Capture the cell that displays the provided text and extract its [x, y] central coordinate. 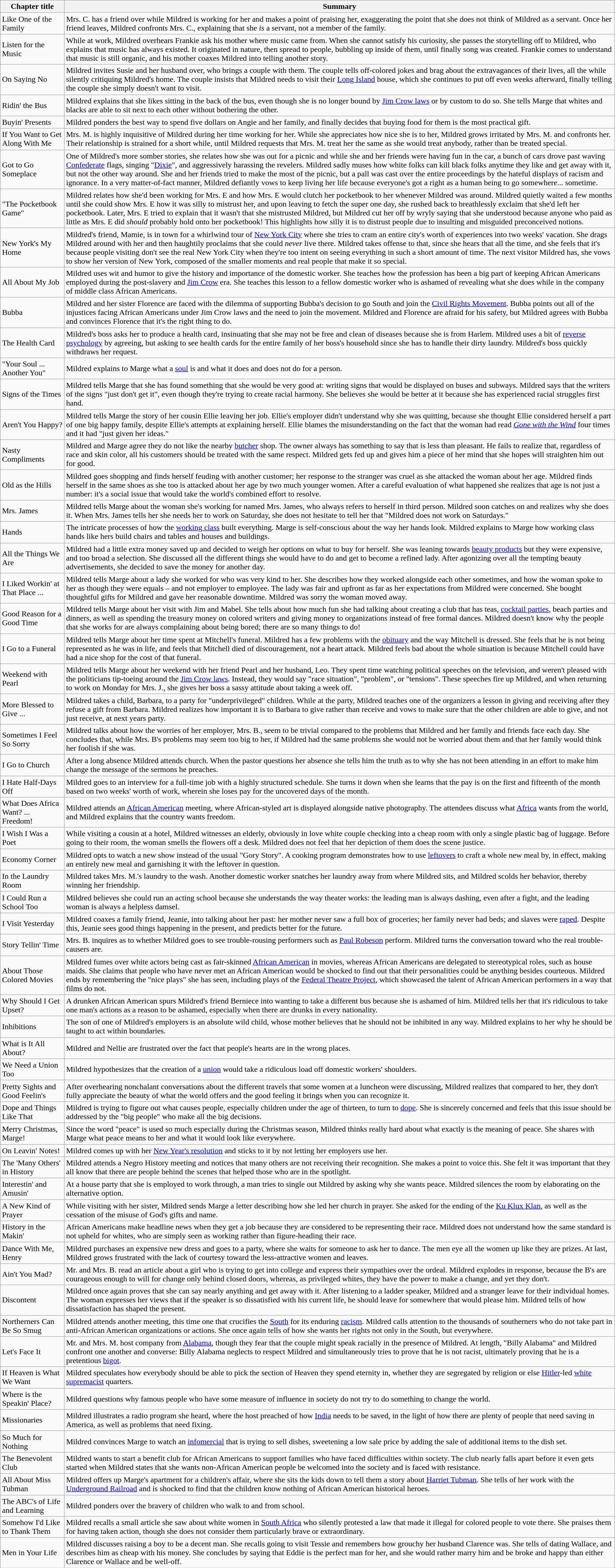
Merry Christmas, Marge! [32, 1134]
I Could Run a School Too [32, 902]
If You Want to Get Along With Me [32, 139]
Dance With Me, Henry [32, 1253]
Mildred ponders over the bravery of children who walk to and from school. [340, 1505]
Mildred and Nellie are frustrated over the fact that people's hearts are in the wrong places. [340, 1048]
If Heaven is What We Want [32, 1377]
Good Reason for a Good Time [32, 618]
We Need a Union Too [32, 1069]
I Visit Yesterday [32, 923]
Dope and Things Like That [32, 1112]
Mildred ponders the best way to spend five dollars on Angie and her family, and finally decides that buying food for them is the most practical gift. [340, 122]
A New Kind of Prayer [32, 1210]
"Your Soul ... Another You" [32, 368]
Nasty Compliments [32, 455]
On Saying No [32, 79]
Ridin' the Bus [32, 105]
History in the Makin' [32, 1231]
Mildred questions why famous people who have some measure of influence in society do not try to do something to change the world. [340, 1399]
Story Tellin' Time [32, 945]
So Much for Nothing [32, 1442]
Mildred hypothesizes that the creation of a union would take a ridiculous load off domestic workers' shoulders. [340, 1069]
About Those Colored Movies [32, 975]
The 'Many Others' in History [32, 1168]
I Wish I Was a Poet [32, 838]
Somehow I'd Like to Thank Them [32, 1527]
What Does Africa Want? ... Freedom! [32, 812]
All the Things We Are [32, 558]
Mildred explains to Marge what a soul is and what it does and does not do for a person. [340, 368]
Discontent [32, 1300]
Men in Your Life [32, 1553]
Economy Corner [32, 860]
Signs of the Times [32, 394]
New York's My Home [32, 248]
Northerners Can Be So Smug [32, 1326]
Weekend with Pearl [32, 679]
The ABC's of Life and Learning [32, 1505]
Inhibitions [32, 1027]
Aren't You Happy? [32, 425]
The Benevolent Club [32, 1463]
Summary [340, 7]
The Health Card [32, 343]
What is It All About? [32, 1048]
More Blessed to Give ... [32, 709]
Why Should I Get Upset? [32, 1005]
All About Miss Tubman [32, 1484]
Listen for the Music [32, 49]
Let's Face It [32, 1352]
Got to Go Someplace [32, 169]
I Hate Half-Days Off [32, 786]
Old as the Hills [32, 485]
Pretty Sights and Good Feelin's [32, 1091]
Interestin' and Amusin' [32, 1189]
Like One of the Family [32, 24]
I Go to Church [32, 765]
"The Pocketbook Game" [32, 208]
On Leavin' Notes! [32, 1150]
Chapter title [32, 7]
Ain't You Mad? [32, 1274]
Where is the Speakin' Place? [32, 1399]
Sometimes I Feel So Sorry [32, 739]
Buyin' Presents [32, 122]
Mrs. James [32, 511]
In the Laundry Room [32, 881]
I Liked Workin' at That Place ... [32, 588]
Hands [32, 532]
Missionaries [32, 1420]
Bubba [32, 312]
Mildred comes up with her New Year's resolution and sticks to it by not letting her employers use her. [340, 1150]
All About My Job [32, 282]
I Go to a Funeral [32, 649]
